Return (X, Y) of the center of cell containing provided text 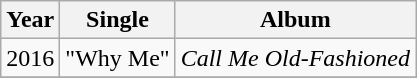
2016 (30, 58)
Album (295, 20)
Call Me Old-Fashioned (295, 58)
Year (30, 20)
Single (118, 20)
"Why Me" (118, 58)
